Locate the cell with the specified text and output its (X, Y) center coordinate. 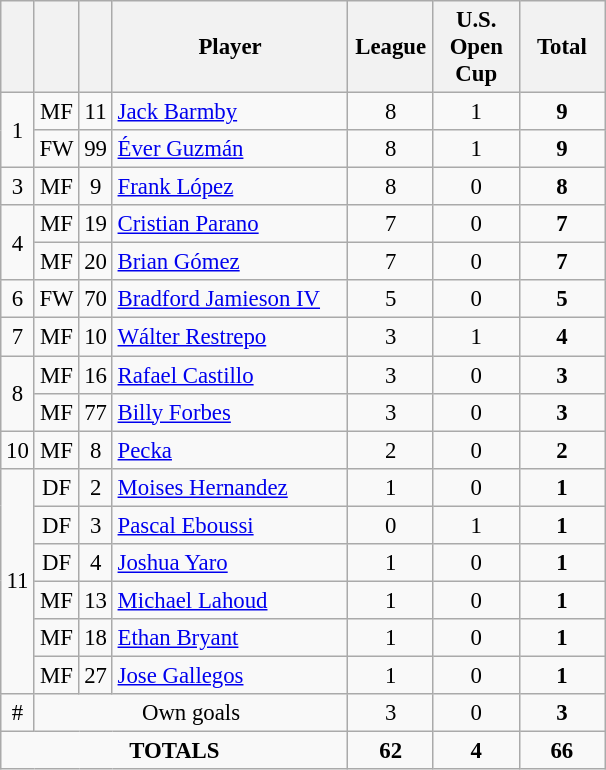
Own goals (191, 713)
16 (96, 375)
# (18, 713)
Moises Hernandez (230, 487)
27 (96, 675)
Bradford Jamieson IV (230, 299)
13 (96, 600)
Frank López (230, 187)
Pecka (230, 450)
18 (96, 638)
Billy Forbes (230, 412)
U.S. Open Cup (476, 47)
70 (96, 299)
Éver Guzmán (230, 149)
6 (18, 299)
League (391, 47)
Pascal Eboussi (230, 525)
Player (230, 47)
Wálter Restrepo (230, 337)
TOTALS (174, 751)
62 (391, 751)
Cristian Parano (230, 224)
19 (96, 224)
Jose Gallegos (230, 675)
77 (96, 412)
Jack Barmby (230, 112)
Ethan Bryant (230, 638)
99 (96, 149)
Joshua Yaro (230, 563)
66 (562, 751)
Michael Lahoud (230, 600)
Brian Gómez (230, 262)
Total (562, 47)
20 (96, 262)
Rafael Castillo (230, 375)
